Provide the (X, Y) coordinate of the cell's center where the given text is located.  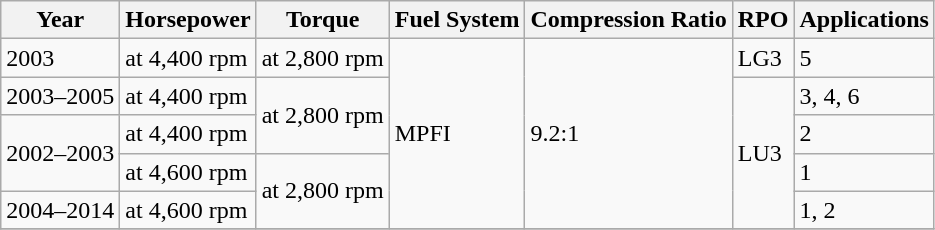
2003 (60, 58)
2004–2014 (60, 210)
Compression Ratio (628, 20)
Year (60, 20)
9.2:1 (628, 134)
2002–2003 (60, 153)
2003–2005 (60, 96)
Fuel System (457, 20)
1, 2 (864, 210)
LU3 (763, 153)
MPFI (457, 134)
Torque (322, 20)
Horsepower (188, 20)
LG3 (763, 58)
Applications (864, 20)
3, 4, 6 (864, 96)
2 (864, 134)
5 (864, 58)
RPO (763, 20)
1 (864, 172)
